Capture the cell that displays the provided text and extract its [X, Y] central coordinate. 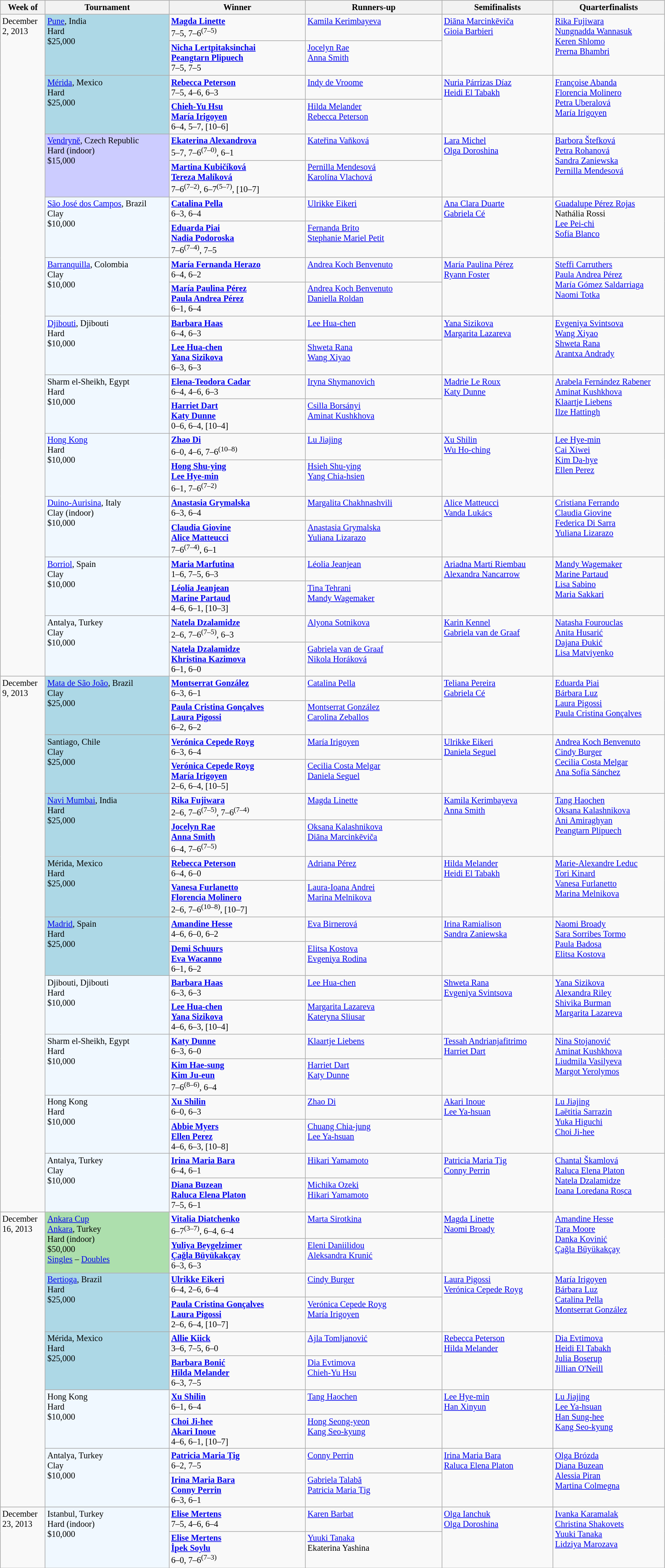
Lu Jiajing Lee Ya-hsuan Han Sung-hee Kang Seo-kyung [609, 1419]
Diāna Marcinkēviča Gioia Barbieri [497, 45]
Rika Fujiwara Nungnadda Wannasuk Keren Shlomo Prerna Bhambri [609, 45]
Anastasia Grymalska Yuliana Lizarazo [374, 539]
Navi Mumbai, India Hard $25,000 [108, 825]
Ekaterina Alexandrova 5–7, 7–6(7–0), 6–1 [238, 147]
María Paulina Pérez Paula Andrea Pérez 6–1, 6–4 [238, 299]
Natela Dzalamidze Khristina Kazimova 6–1, 6–0 [238, 659]
María Irigoyen [374, 747]
Tessah Andrianjafitrimo Harriet Dart [497, 1065]
Lee Hua-chen Yana Sizikova 4–6, 6–3, [10–4] [238, 1017]
Irina Maria Bara Conny Perrin 6–3, 6–1 [238, 1490]
Nuria Párrizas Díaz Heidi El Tabakh [497, 104]
Jocelyn Rae Anna Smith 6–4, 7–6(7–5) [238, 838]
Ana Clara Duarte Gabriela Cé [497, 227]
Olga Ianchuk Olga Doroshina [497, 1537]
Montserrat González Carolina Zeballos [374, 717]
Patricia Maria Țig Conny Perrin [497, 1183]
December 16, 2013 [23, 1360]
Yuuki Tanaka Ekaterina Yashina [374, 1549]
Martina Kubičíková Tereza Malíková 7–6(7–2), 6–7(5–7), [10–7] [238, 178]
Tina Tehrani Mandy Wagemaker [374, 598]
Karen Barbat [374, 1519]
Mandy Wagemaker Marine Partaud Lisa Sabino Maria Sakkari [609, 586]
Amandine Hesse Tara Moore Danka Kovinić Çağla Büyükakçay [609, 1242]
Bertioga, Brazil Hard $25,000 [108, 1302]
Chieh-Yu Hsu María Irigoyen 6–4, 5–7, [10–6] [238, 116]
Eva Birnerová [374, 929]
Cecilia Costa Melgar Daniela Seguel [374, 776]
Tang Haochen [374, 1402]
Pernilla Mendesová Karolína Vlachová [374, 178]
Cindy Burger [374, 1285]
Runners-up [374, 7]
Ajla Tomljanović [374, 1344]
Léolia Jeanjean Marine Partaud 4–6, 6–1, [10–3] [238, 598]
Andrea Koch Benvenuto [374, 269]
Kamila Kerimbayeva Anna Smith [497, 825]
Montserrat González 6–3, 6–1 [238, 688]
Verónica Cepede Royg 6–3, 6–4 [238, 747]
Harriet Dart Katy Dunne 0–6, 6–4, [10–4] [238, 416]
Ulrikke Eikeri Daniela Seguel [497, 764]
Jocelyn Rae Anna Smith [374, 58]
Xu Shilin Wu Ho-ching [497, 464]
Paula Cristina Gonçalves Laura Pigossi 6–2, 6–2 [238, 717]
December 2, 2013 [23, 345]
Shweta Rana Evgeniya Svintsova [497, 1004]
Klaartje Liebens [374, 1046]
Chantal Škamlová Raluca Elena Platon Natela Dzalamidze Ioana Loredana Roșca [609, 1183]
Pune, India Hard $25,000 [108, 45]
Anastasia Grymalska 6–3, 6–4 [238, 508]
Magda Linette 7–5, 7–6(7–5) [238, 28]
Catalina Pella 6–3, 6–4 [238, 209]
Françoise Abanda Florencia Molinero Petra Uberalová María Irigoyen [609, 104]
Alyona Sotnikova [374, 629]
Madrie Le Roux Katy Dunne [497, 403]
Margarita Lazareva Kateryna Sliusar [374, 1017]
Kamila Kerimbayeva [374, 28]
Amandine Hesse 4–6, 6–0, 6–2 [238, 929]
Yana Sizikova Alexandra Riley Shivika Burman Margarita Lazareva [609, 1004]
Michika Ozeki Hikari Yamamoto [374, 1195]
Alice Matteucci Vanda Lukács [497, 526]
Chuang Chia-jung Lee Ya-hsuan [374, 1136]
Rebecca Peterson 7–5, 4–6, 6–3 [238, 87]
Eleni Daniilidou Aleksandra Krunić [374, 1256]
Rebecca Peterson Hilda Melander [497, 1361]
Zhao Di [374, 1107]
Katy Dunne 6–3, 6–0 [238, 1046]
Elena-Teodora Cadar 6–4, 4–6, 6–3 [238, 387]
Lee Hye-min Han Xinyun [497, 1419]
Gabriela Talabă Patricia Maria Țig [374, 1490]
Vitalia Diatchenko 6–7(3–7), 6–4, 6–4 [238, 1225]
Irina Ramialison Sandra Zaniewska [497, 946]
Barbara Haas 6–3, 6–3 [238, 988]
Nina Stojanović Aminat Kushkhova Liudmila Vasilyeva Margot Yerolymos [609, 1065]
Maria Marfutina 1–6, 7–5, 6–3 [238, 569]
Ulrikke Eikeri [374, 209]
Hilda Melander Heidi El Tabakh [497, 887]
Elitsa Kostova Evgeniya Rodina [374, 959]
Marta Sirotkina [374, 1225]
María Paulina Pérez Ryann Foster [497, 287]
Yuliya Beygelzimer Çağla Büyükakçay 6–3, 6–3 [238, 1256]
Claudia Giovine Alice Matteucci 7–6(7–4), 6–1 [238, 539]
Verónica Cepede Royg María Irigoyen [374, 1314]
Natela Dzalamidze 2–6, 7–6(7–5), 6–3 [238, 629]
Demi Schuurs Eva Wacanno 6–1, 6–2 [238, 959]
São José dos Campos, Brazil Clay $10,000 [108, 227]
Allie Kiick 3–6, 7–5, 6–0 [238, 1344]
Ulrikke Eikeri 6–4, 2–6, 6–4 [238, 1285]
Lara Michel Olga Doroshina [497, 165]
Duino-Aurisina, Italy Clay (indoor) $10,000 [108, 526]
Mata de São João, Brazil Clay $25,000 [108, 705]
Magda Linette [374, 806]
Hikari Yamamoto [374, 1165]
Lee Hua-chen Yana Sizikova 6–3, 6–3 [238, 357]
Lu Jiajing [374, 446]
Madrid, Spain Hard $25,000 [108, 946]
Lu Jiajing Laëtitia Sarrazin Yuka Higuchi Choi Ji-hee [609, 1124]
Dia Evtimova Chieh-Yu Hsu [374, 1373]
Oksana Kalashnikova Diāna Marcinkēviča [374, 838]
Steffi Carruthers Paula Andrea Pérez María Gómez Saldarriaga Naomi Totka [609, 287]
Elise Mertens İpek Soylu 6–0, 7–6(7–3) [238, 1549]
Elise Mertens 7–5, 4–6, 6–4 [238, 1519]
Barbora Štefková Petra Rohanová Sandra Zaniewska Pernilla Mendesová [609, 165]
Abbie Myers Ellen Perez 4–6, 6–3, [10–8] [238, 1136]
Borriol, Spain Clay $10,000 [108, 586]
Andrea Koch Benvenuto Daniella Roldan [374, 299]
Quarterfinalists [609, 7]
Istanbul, Turkey Hard (indoor) $10,000 [108, 1537]
María Irigoyen Bárbara Luz Catalina Pella Montserrat González [609, 1302]
Nicha Lertpitaksinchai Peangtarn Plipuech 7–5, 7–5 [238, 58]
Guadalupe Pérez Rojas Nathália Rossi Lee Pei-chi Sofía Blanco [609, 227]
Hsieh Shu-ying Yang Chia-hsien [374, 477]
Kateřina Vaňková [374, 147]
Kim Hae-sung Kim Ju-eun 7–6(8–6), 6–4 [238, 1077]
Laura Pigossi Verónica Cepede Royg [497, 1302]
Akari Inoue Lee Ya-hsuan [497, 1124]
Fernanda Brito Stephanie Mariel Petit [374, 239]
Shweta Rana Wang Xiyao [374, 357]
Hong Seong-yeon Kang Seo-kyung [374, 1431]
Barranquilla, Colombia Clay $10,000 [108, 287]
Rebecca Peterson 6–4, 6–0 [238, 868]
Harriet Dart Katy Dunne [374, 1077]
Ivanka Karamalak Christina Shakovets Yuuki Tanaka Lidziya Marozava [609, 1537]
Lee Hye-min Cai Xiwei Kim Da-hye Ellen Perez [609, 464]
December 23, 2013 [23, 1537]
Hilda Melander Rebecca Peterson [374, 116]
Santiago, Chile Clay $25,000 [108, 764]
Xu Shilin 6–1, 6–4 [238, 1402]
Magda Linette Naomi Broady [497, 1242]
Rika Fujiwara 2–6, 7–6(7–5), 7–6(7–4) [238, 806]
Csilla Borsányi Aminat Kushkhova [374, 416]
Week of [23, 7]
Tournament [108, 7]
Barbara Bonić Hilda Melander 6–3, 7–5 [238, 1373]
Conny Perrin [374, 1460]
Evgeniya Svintsova Wang Xiyao Shweta Rana Arantxa Andrady [609, 345]
Zhao Di 6–0, 4–6, 7–6(10–8) [238, 446]
Naomi Broady Sara Sorribes Tormo Paula Badosa Elitsa Kostova [609, 946]
Indy de Vroome [374, 87]
Irina Maria Bara Raluca Elena Platon [497, 1478]
Hong Shu-ying Lee Hye-min 6–1, 7–6(7–2) [238, 477]
María Fernanda Herazo 6–4, 6–2 [238, 269]
Eduarda Piai Bárbara Luz Laura Pigossi Paula Cristina Gonçalves [609, 705]
Eduarda Piai Nadia Podoroska 7–6(7–4), 7–5 [238, 239]
Semifinalists [497, 7]
Adriana Pérez [374, 868]
December 9, 2013 [23, 944]
Arabela Fernández Rabener Aminat Kushkhova Klaartje Liebens Ilze Hattingh [609, 403]
Dia Evtimova Heidi El Tabakh Julia Boserup Jillian O'Neill [609, 1361]
Diana Buzean Raluca Elena Platon 7–5, 6–1 [238, 1195]
Andrea Koch Benvenuto Cindy Burger Cecilia Costa Melgar Ana Sofía Sánchez [609, 764]
Margalita Chakhnashvili [374, 508]
Ankara Cup Ankara, Turkey Hard (indoor) $50,000 Singles – Doubles [108, 1242]
Marie-Alexandre Leduc Tori Kinard Vanesa Furlanetto Marina Melnikova [609, 887]
Teliana Pereira Gabriela Cé [497, 705]
Ariadna Martí Riembau Alexandra Nancarrow [497, 586]
Vendryně, Czech Republic Hard (indoor) $15,000 [108, 165]
Tang Haochen Oksana Kalashnikova Ani Amiraghyan Peangtarn Plipuech [609, 825]
Natasha Fourouclas Anita Husarić Dajana Đukić Lisa Matviyenko [609, 646]
Cristiana Ferrando Claudia Giovine Federica Di Sarra Yuliana Lizarazo [609, 526]
Yana Sizikova Margarita Lazareva [497, 345]
Winner [238, 7]
Léolia Jeanjean [374, 569]
Vanesa Furlanetto Florencia Molinero 2–6, 7–6(10–8), [10–7] [238, 899]
Choi Ji-hee Akari Inoue 4–6, 6–1, [10–7] [238, 1431]
Xu Shilin 6–0, 6–3 [238, 1107]
Karin Kennel Gabriela van de Graaf [497, 646]
Olga Brózda Diana Buzean Alessia Piran Martina Colmegna [609, 1478]
Gabriela van de Graaf Nikola Horáková [374, 659]
Paula Cristina Gonçalves Laura Pigossi 2–6, 6–4, [10–7] [238, 1314]
Patricia Maria Țig 6–2, 7–5 [238, 1460]
Barbara Haas 6–4, 6–3 [238, 328]
Catalina Pella [374, 688]
Irina Maria Bara 6–4, 6–1 [238, 1165]
Laura-Ioana Andrei Marina Melnikova [374, 899]
Verónica Cepede Royg María Irigoyen 2–6, 6–4, [10–5] [238, 776]
Iryna Shymanovich [374, 387]
